Locate the cell with the specified text and output its [X, Y] center coordinate. 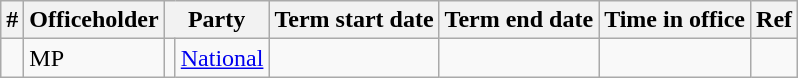
Ref [774, 20]
National [222, 58]
# [12, 20]
Time in office [675, 20]
Party [216, 20]
Officeholder [94, 20]
Term end date [519, 20]
Term start date [354, 20]
MP [94, 58]
